Output the [x, y] coordinate of the center of the cell containing the given text.  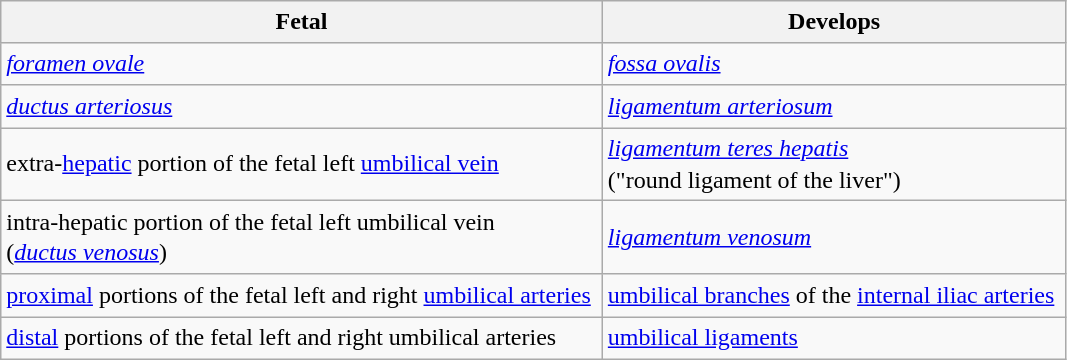
ligamentum venosum [834, 238]
ductus arteriosus [302, 106]
foramen ovale [302, 64]
fossa ovalis [834, 64]
proximal portions of the fetal left and right umbilical arteries [302, 295]
ligamentum arteriosum [834, 106]
ligamentum teres hepatis("round ligament of the liver") [834, 164]
intra-hepatic portion of the fetal left umbilical vein(ductus venosus) [302, 238]
umbilical ligaments [834, 338]
Fetal [302, 22]
Develops [834, 22]
extra-hepatic portion of the fetal left umbilical vein [302, 164]
distal portions of the fetal left and right umbilical arteries [302, 338]
umbilical branches of the internal iliac arteries [834, 295]
